Output the [X, Y] coordinate of the center of the cell containing the given text.  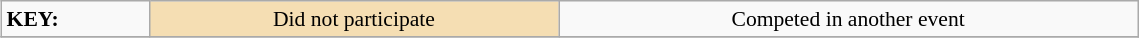
Did not participate [354, 19]
Competed in another event [848, 19]
KEY: [76, 19]
